Detect which cell encompasses the target text, then output its [x, y] center coordinate. 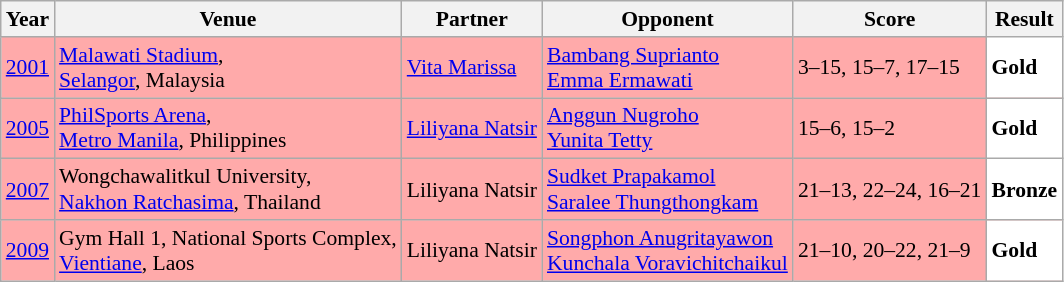
21–10, 20–22, 21–9 [890, 250]
Vita Marissa [472, 68]
Anggun Nugroho Yunita Tetty [668, 128]
Wongchawalitkul University,Nakhon Ratchasima, Thailand [228, 190]
3–15, 15–7, 17–15 [890, 68]
Opponent [668, 19]
Year [28, 19]
21–13, 22–24, 16–21 [890, 190]
Gym Hall 1, National Sports Complex,Vientiane, Laos [228, 250]
2009 [28, 250]
Venue [228, 19]
15–6, 15–2 [890, 128]
2007 [28, 190]
Sudket Prapakamol Saralee Thungthongkam [668, 190]
Bronze [1024, 190]
Result [1024, 19]
Bambang Suprianto Emma Ermawati [668, 68]
2005 [28, 128]
Malawati Stadium,Selangor, Malaysia [228, 68]
2001 [28, 68]
Songphon Anugritayawon Kunchala Voravichitchaikul [668, 250]
Score [890, 19]
Partner [472, 19]
PhilSports Arena,Metro Manila, Philippines [228, 128]
